Capture the cell that displays the provided text and extract its [x, y] central coordinate. 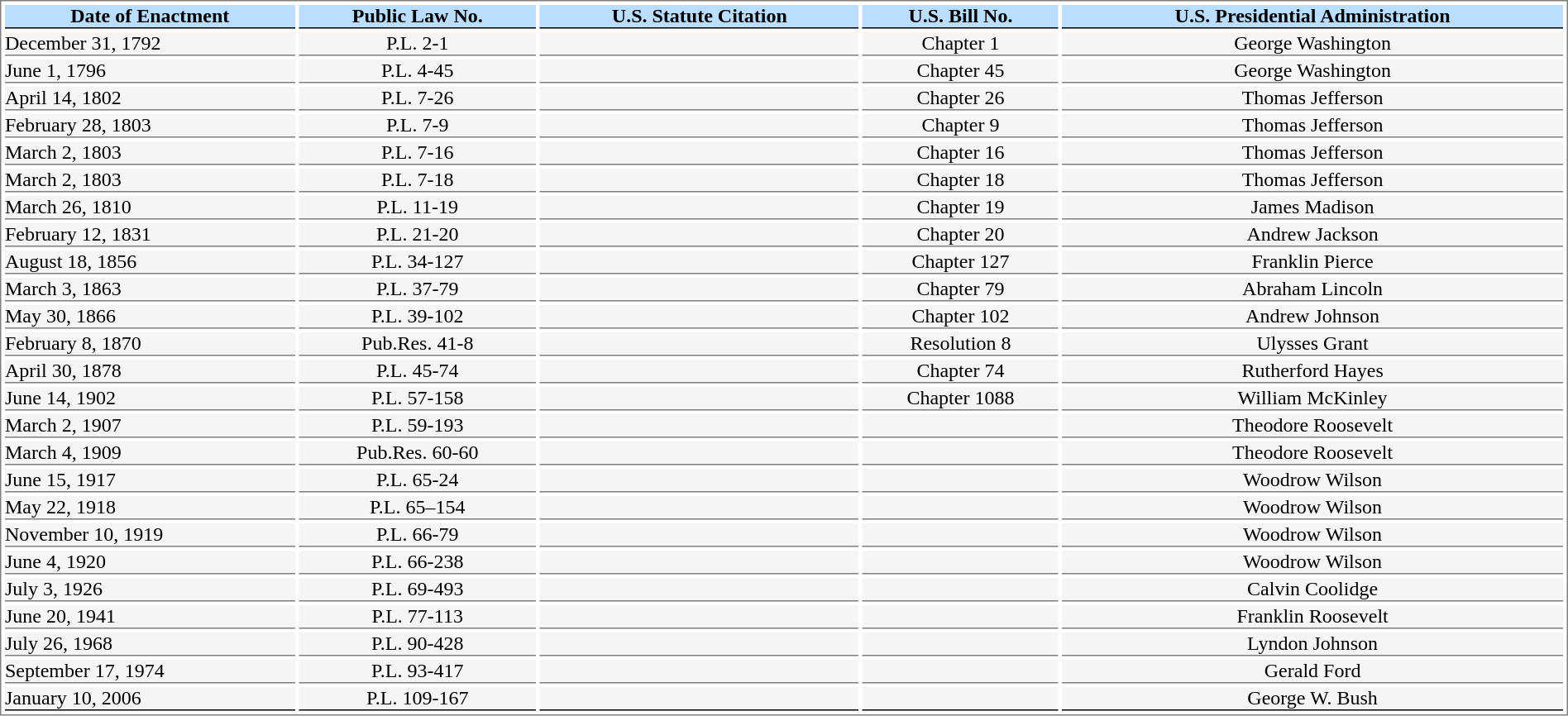
Chapter 74 [960, 371]
Chapter 26 [960, 98]
Ulysses Grant [1312, 344]
Gerald Ford [1312, 671]
U.S. Bill No. [960, 17]
P.L. 39-102 [417, 317]
Chapter 79 [960, 289]
July 3, 1926 [150, 590]
U.S. Statute Citation [700, 17]
Public Law No. [417, 17]
P.L. 109-167 [417, 699]
George W. Bush [1312, 699]
July 26, 1968 [150, 644]
Chapter 9 [960, 126]
May 22, 1918 [150, 508]
Chapter 16 [960, 153]
Chapter 18 [960, 180]
P.L. 93-417 [417, 671]
Franklin Roosevelt [1312, 617]
P.L. 21-20 [417, 235]
June 4, 1920 [150, 562]
June 20, 1941 [150, 617]
May 30, 1866 [150, 317]
Franklin Pierce [1312, 262]
Andrew Johnson [1312, 317]
William McKinley [1312, 399]
Date of Enactment [150, 17]
June 14, 1902 [150, 399]
March 26, 1810 [150, 208]
P.L. 7-18 [417, 180]
P.L. 66-79 [417, 535]
February 8, 1870 [150, 344]
Chapter 20 [960, 235]
P.L. 37-79 [417, 289]
Calvin Coolidge [1312, 590]
March 3, 1863 [150, 289]
Abraham Lincoln [1312, 289]
P.L. 57-158 [417, 399]
April 30, 1878 [150, 371]
November 10, 1919 [150, 535]
P.L. 11-19 [417, 208]
P.L. 65-24 [417, 480]
March 4, 1909 [150, 453]
P.L. 2-1 [417, 44]
Chapter 1088 [960, 399]
P.L. 34-127 [417, 262]
P.L. 4-45 [417, 71]
Chapter 19 [960, 208]
Andrew Jackson [1312, 235]
P.L. 7-9 [417, 126]
P.L. 90-428 [417, 644]
Chapter 102 [960, 317]
December 31, 1792 [150, 44]
Chapter 1 [960, 44]
Lyndon Johnson [1312, 644]
P.L. 7-16 [417, 153]
January 10, 2006 [150, 699]
P.L. 66-238 [417, 562]
Resolution 8 [960, 344]
P.L. 69-493 [417, 590]
April 14, 1802 [150, 98]
Pub.Res. 41-8 [417, 344]
March 2, 1907 [150, 426]
Chapter 45 [960, 71]
June 15, 1917 [150, 480]
U.S. Presidential Administration [1312, 17]
P.L. 65–154 [417, 508]
P.L. 7-26 [417, 98]
September 17, 1974 [150, 671]
James Madison [1312, 208]
June 1, 1796 [150, 71]
P.L. 45-74 [417, 371]
Pub.Res. 60-60 [417, 453]
February 12, 1831 [150, 235]
August 18, 1856 [150, 262]
P.L. 77-113 [417, 617]
Rutherford Hayes [1312, 371]
February 28, 1803 [150, 126]
P.L. 59-193 [417, 426]
Chapter 127 [960, 262]
